Scan for the cell matching the given text and deliver its [x, y] coordinate at center. 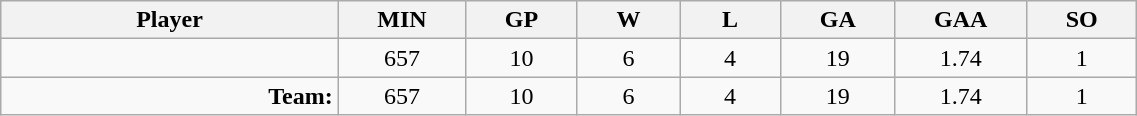
Player [170, 20]
W [628, 20]
GP [522, 20]
Team: [170, 96]
GAA [961, 20]
SO [1081, 20]
MIN [402, 20]
L [730, 20]
GA [838, 20]
